Detect which cell encompasses the target text, then output its (X, Y) center coordinate. 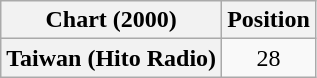
Position (269, 20)
Taiwan (Hito Radio) (112, 58)
28 (269, 58)
Chart (2000) (112, 20)
